Pinpoint the cell where the given text exists, returning its (x, y) midpoint coordinate. 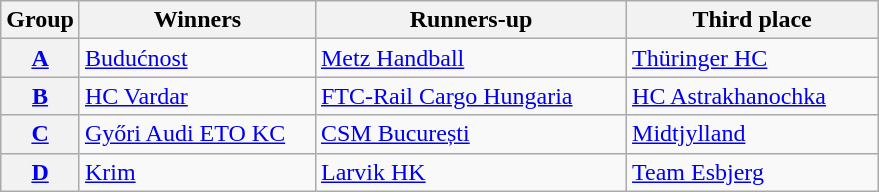
HC Vardar (197, 96)
Winners (197, 20)
Runners-up (470, 20)
C (40, 134)
B (40, 96)
Metz Handball (470, 58)
Midtjylland (752, 134)
A (40, 58)
Larvik HK (470, 172)
CSM București (470, 134)
FTC-Rail Cargo Hungaria (470, 96)
HC Astrakhanochka (752, 96)
Third place (752, 20)
D (40, 172)
Group (40, 20)
Budućnost (197, 58)
Team Esbjerg (752, 172)
Győri Audi ETO KC (197, 134)
Krim (197, 172)
Thüringer HC (752, 58)
